Provide the (x, y) coordinate of the cell's center where the given text is located.  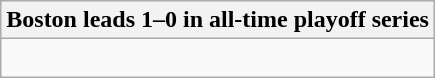
Boston leads 1–0 in all-time playoff series (218, 20)
